Return the [x, y] coordinate for the center point of the cell that contains the specified text.  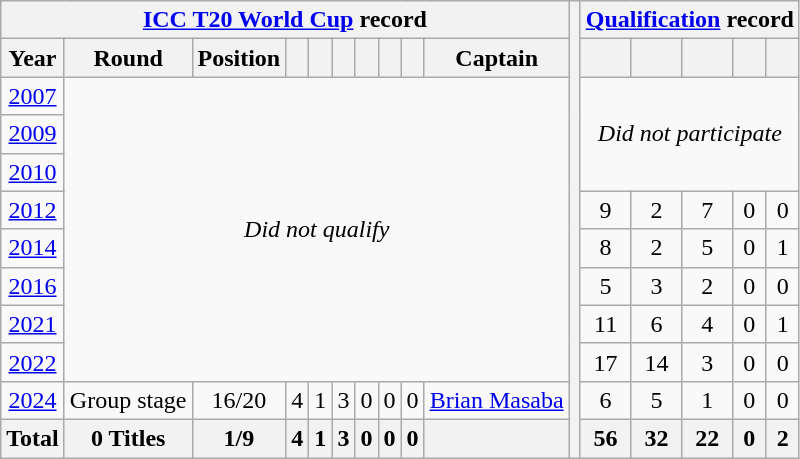
14 [656, 362]
16/20 [239, 400]
9 [606, 210]
2016 [33, 286]
2014 [33, 248]
32 [656, 438]
17 [606, 362]
2007 [33, 96]
2022 [33, 362]
Total [33, 438]
11 [606, 324]
2012 [33, 210]
ICC T20 World Cup record [285, 20]
0 Titles [128, 438]
Did not qualify [316, 229]
7 [708, 210]
Qualification record [690, 20]
Brian Masaba [496, 400]
Captain [496, 58]
2010 [33, 172]
2024 [33, 400]
22 [708, 438]
Round [128, 58]
2021 [33, 324]
56 [606, 438]
2009 [33, 134]
1/9 [239, 438]
Did not participate [690, 134]
Group stage [128, 400]
Position [239, 58]
Year [33, 58]
8 [606, 248]
